From the cell containing the given text, extract its center point as (x, y) coordinate. 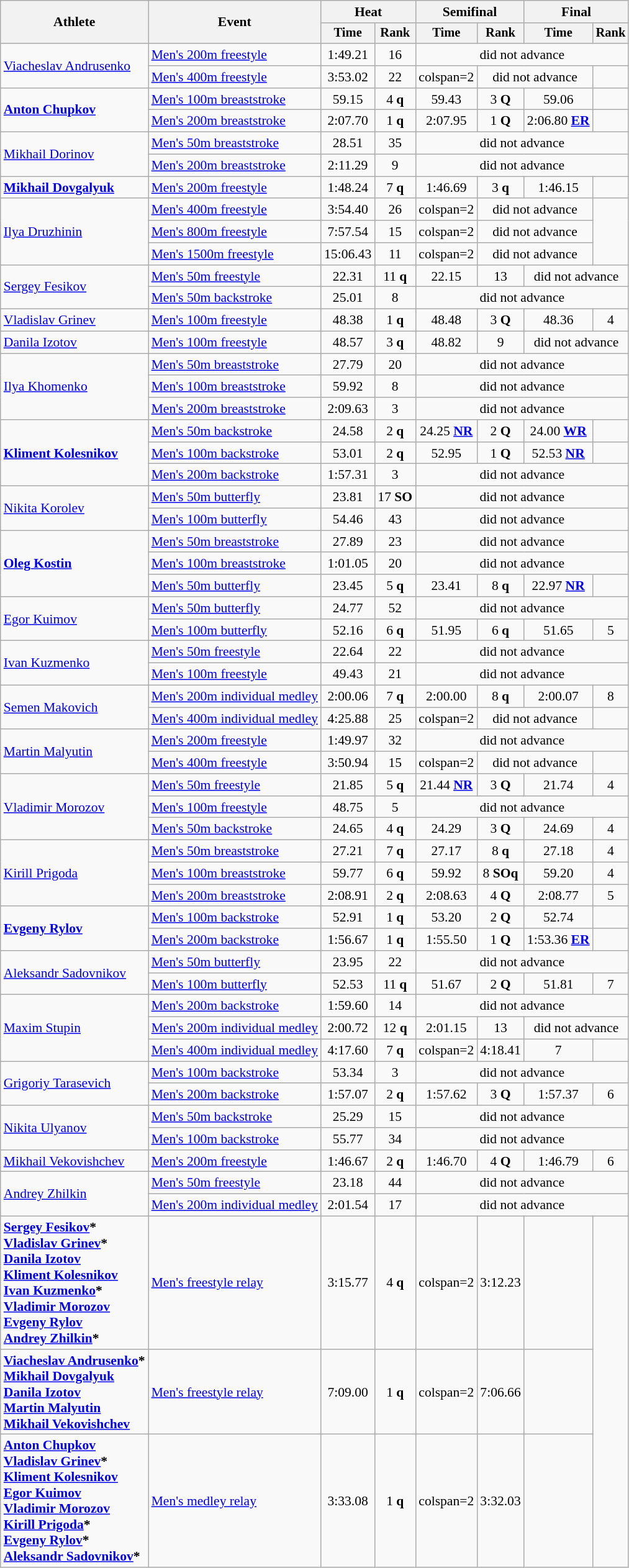
24.65 (348, 829)
Oleg Kostin (75, 564)
52 (395, 608)
Men's 800m freestyle (235, 232)
Grigoriy Tarasevich (75, 1083)
15:06.43 (348, 254)
1:59.60 (348, 1006)
51.65 (559, 630)
1:46.70 (446, 1161)
3:54.40 (348, 210)
35 (395, 143)
2:01.15 (446, 1028)
3:50.94 (348, 763)
52.16 (348, 630)
51.95 (446, 630)
Semifinal (469, 12)
Vladimir Morozov (75, 807)
24.77 (348, 608)
2:00.06 (348, 697)
1:53.36 ER (559, 940)
28.51 (348, 143)
Anton Chupkov (75, 111)
24.58 (348, 431)
7:09.00 (348, 1392)
23.81 (348, 497)
4:25.88 (348, 718)
21.44 NR (446, 785)
2:07.70 (348, 121)
2:09.63 (348, 409)
27.79 (348, 365)
22.31 (348, 276)
53.20 (446, 918)
22.97 NR (559, 586)
2:06.80 ER (559, 121)
Heat (368, 12)
Mikhail Vekovishchev (75, 1161)
21.74 (559, 785)
7:57.54 (348, 232)
25.01 (348, 298)
23 (395, 542)
Vladislav Grinev (75, 320)
2:08.77 (559, 895)
16 (395, 55)
1:57.62 (446, 1095)
24.00 WR (559, 431)
52.91 (348, 918)
49.43 (348, 674)
12 q (395, 1028)
51.81 (559, 984)
34 (395, 1139)
23.41 (446, 586)
22.64 (348, 652)
43 (395, 520)
Mikhail Dovgalyuk (75, 188)
52.74 (559, 918)
23.18 (348, 1183)
21 (395, 674)
Final (576, 12)
27.18 (559, 851)
Ilya Druzhinin (75, 232)
27.17 (446, 851)
59.06 (559, 99)
25.29 (348, 1117)
53.01 (348, 453)
25 (395, 718)
4:18.41 (500, 1051)
51.67 (446, 984)
Men's 1500m freestyle (235, 254)
Sergey Fesikov*Vladislav Grinev*Danila IzotovKliment KolesnikovIvan Kuzmenko*Vladimir MorozovEvgeny RylovAndrey Zhilkin* (75, 1283)
53.34 (348, 1072)
21.85 (348, 785)
1:46.79 (559, 1161)
2:01.54 (348, 1205)
1:46.69 (446, 188)
55.77 (348, 1139)
Ilya Khomenko (75, 386)
48.36 (559, 320)
Athlete (75, 22)
59.77 (348, 874)
24.29 (446, 829)
2:00.00 (446, 697)
23.95 (348, 962)
14 (395, 1006)
59.15 (348, 99)
Viacheslav Andrusenko*Mikhail DovgalyukDanila IzotovMartin MalyutinMikhail Vekovishchev (75, 1392)
Danila Izotov (75, 343)
Evgeny Rylov (75, 929)
52.53 NR (559, 453)
44 (395, 1183)
Anton ChupkovVladislav Grinev*Kliment KolesnikovEgor KuimovVladimir MorozovKirill Prigoda*Evgeny Rylov*Aleksandr Sadovnikov* (75, 1501)
17 SO (395, 497)
1:48.24 (348, 188)
1:46.15 (559, 188)
11 (395, 254)
1:57.07 (348, 1095)
3:53.02 (348, 77)
Ivan Kuzmenko (75, 663)
Semen Makovich (75, 708)
Kliment Kolesnikov (75, 453)
Kirill Prigoda (75, 873)
3:12.23 (500, 1283)
48.48 (446, 320)
48.75 (348, 807)
26 (395, 210)
23.45 (348, 586)
54.46 (348, 520)
Aleksandr Sadovnikov (75, 972)
1:57.31 (348, 475)
52.95 (446, 453)
2:08.91 (348, 895)
24.25 NR (446, 431)
48.57 (348, 343)
4:17.60 (348, 1051)
32 (395, 741)
3:15.77 (348, 1283)
Maxim Stupin (75, 1028)
8 SOq (500, 874)
1:46.67 (348, 1161)
2:00.72 (348, 1028)
2:08.63 (446, 895)
1:56.67 (348, 940)
Event (235, 22)
Egor Kuimov (75, 619)
Mikhail Dorinov (75, 154)
22.15 (446, 276)
24.69 (559, 829)
59.20 (559, 874)
Martin Malyutin (75, 751)
1:55.50 (446, 940)
Sergey Fesikov (75, 287)
7:06.66 (500, 1392)
17 (395, 1205)
52.53 (348, 984)
Nikita Ulyanov (75, 1128)
1:57.37 (559, 1095)
27.89 (348, 542)
1:49.21 (348, 55)
1:49.97 (348, 741)
2:11.29 (348, 166)
48.82 (446, 343)
2:07.95 (446, 121)
Men's medley relay (235, 1501)
Viacheslav Andrusenko (75, 66)
3:32.03 (500, 1501)
Nikita Korolev (75, 508)
1:01.05 (348, 564)
3:33.08 (348, 1501)
48.38 (348, 320)
2:00.07 (559, 697)
27.21 (348, 851)
59.43 (446, 99)
Andrey Zhilkin (75, 1194)
